Return the [X, Y] coordinate for the center point of the cell that contains the specified text.  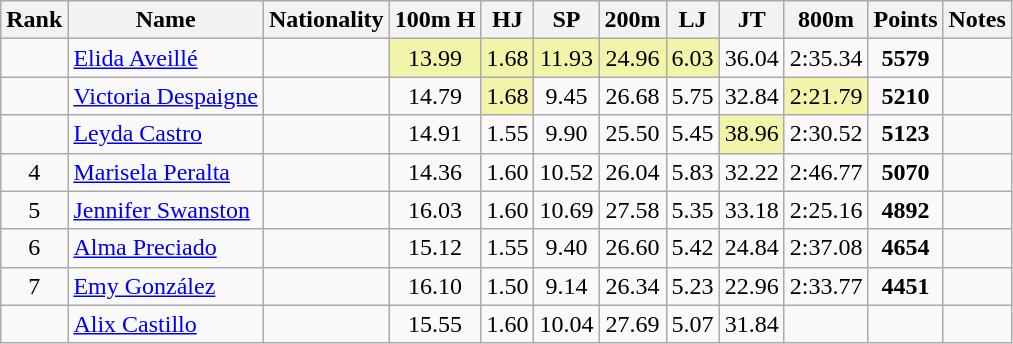
Leyda Castro [166, 134]
22.96 [752, 286]
4654 [906, 248]
27.69 [632, 324]
5.75 [692, 96]
Elida Aveillé [166, 58]
14.36 [435, 172]
HJ [508, 20]
5210 [906, 96]
16.10 [435, 286]
33.18 [752, 210]
24.96 [632, 58]
Emy González [166, 286]
32.84 [752, 96]
24.84 [752, 248]
2:37.08 [826, 248]
27.58 [632, 210]
LJ [692, 20]
Nationality [326, 20]
Victoria Despaigne [166, 96]
31.84 [752, 324]
2:30.52 [826, 134]
2:35.34 [826, 58]
Jennifer Swanston [166, 210]
15.12 [435, 248]
10.69 [566, 210]
10.04 [566, 324]
200m [632, 20]
100m H [435, 20]
5.42 [692, 248]
5 [34, 210]
26.60 [632, 248]
9.90 [566, 134]
26.34 [632, 286]
Rank [34, 20]
36.04 [752, 58]
2:25.16 [826, 210]
Name [166, 20]
800m [826, 20]
SP [566, 20]
4 [34, 172]
9.45 [566, 96]
4451 [906, 286]
Marisela Peralta [166, 172]
5.45 [692, 134]
JT [752, 20]
6.03 [692, 58]
6 [34, 248]
5070 [906, 172]
Notes [977, 20]
2:33.77 [826, 286]
2:46.77 [826, 172]
26.68 [632, 96]
Alix Castillo [166, 324]
13.99 [435, 58]
26.04 [632, 172]
5.07 [692, 324]
14.79 [435, 96]
38.96 [752, 134]
1.50 [508, 286]
16.03 [435, 210]
25.50 [632, 134]
5.83 [692, 172]
Points [906, 20]
32.22 [752, 172]
5.35 [692, 210]
14.91 [435, 134]
5.23 [692, 286]
11.93 [566, 58]
5579 [906, 58]
Alma Preciado [166, 248]
10.52 [566, 172]
15.55 [435, 324]
9.14 [566, 286]
4892 [906, 210]
2:21.79 [826, 96]
5123 [906, 134]
7 [34, 286]
9.40 [566, 248]
